For the text-containing cell, return its midpoint in (X, Y) coordinate format. 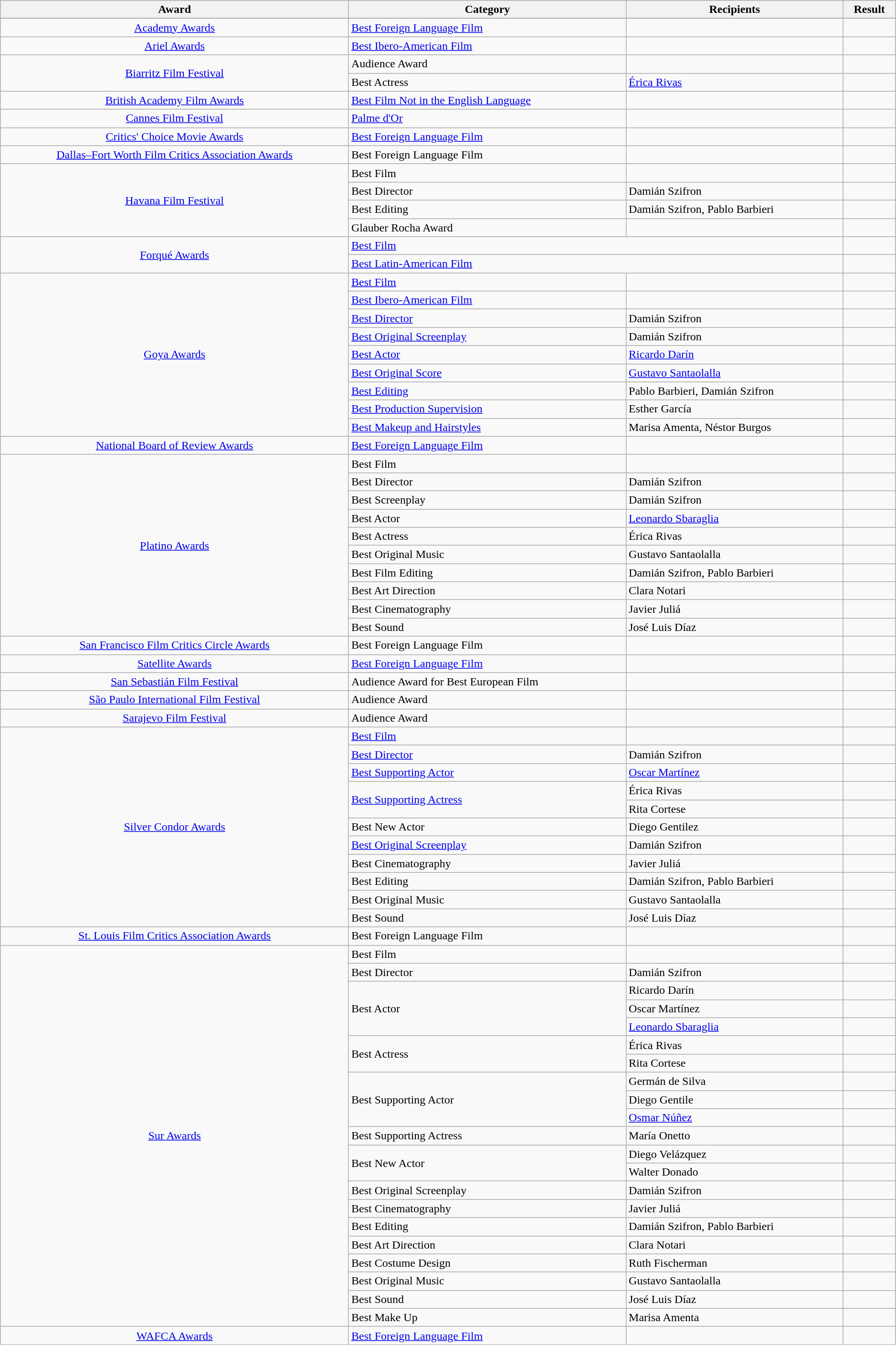
Best Latin-American Film (596, 264)
Best Film Editing (487, 573)
Sur Awards (175, 1136)
María Onetto (735, 1136)
São Paulo International Film Festival (175, 700)
Cannes Film Festival (175, 118)
Dallas–Fort Worth Film Critics Association Awards (175, 155)
Best Original Score (487, 373)
Diego Gentile (735, 1099)
Biarritz Film Festival (175, 73)
San Francisco Film Critics Circle Awards (175, 645)
National Board of Review Awards (175, 445)
San Sebastián Film Festival (175, 682)
Best Screenplay (487, 500)
British Academy Film Awards (175, 100)
Walter Donado (735, 1172)
Category (487, 10)
Marisa Amenta, Néstor Burgos (735, 427)
Platino Awards (175, 545)
Award (175, 10)
Palme d'Or (487, 118)
Result (869, 10)
Academy Awards (175, 28)
Audience Award for Best European Film (487, 682)
Diego Velázquez (735, 1154)
Best Production Supervision (487, 409)
Osmar Núñez (735, 1118)
Best Film Not in the English Language (487, 100)
Germán de Silva (735, 1081)
Silver Condor Awards (175, 827)
St. Louis Film Critics Association Awards (175, 936)
Diego Gentilez (735, 827)
Goya Awards (175, 355)
Critics' Choice Movie Awards (175, 137)
Ruth Fischerman (735, 1263)
Satellite Awards (175, 663)
Forqué Awards (175, 255)
Best Costume Design (487, 1263)
Esther García (735, 409)
Havana Film Festival (175, 200)
Best Makeup and Hairstyles (487, 427)
Sarajevo Film Festival (175, 718)
Best Make Up (487, 1317)
Pablo Barbieri, Damián Szifron (735, 391)
Recipients (735, 10)
Ariel Awards (175, 46)
Marisa Amenta (735, 1317)
WAFCA Awards (175, 1335)
Glauber Rocha Award (487, 228)
